Identify which cell holds the provided text, then report its (x, y) central coordinate. 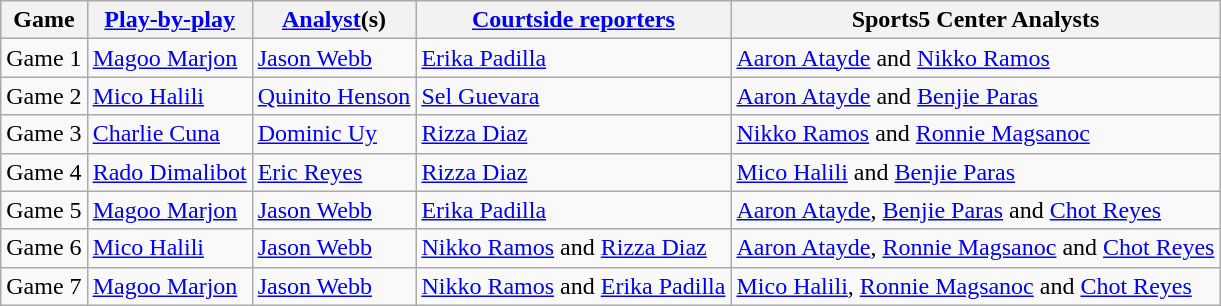
Play-by-play (170, 20)
Aaron Atayde and Nikko Ramos (976, 58)
Analyst(s) (334, 20)
Sel Guevara (574, 96)
Aaron Atayde, Ronnie Magsanoc and Chot Reyes (976, 248)
Courtside reporters (574, 20)
Nikko Ramos and Ronnie Magsanoc (976, 134)
Game 3 (44, 134)
Nikko Ramos and Rizza Diaz (574, 248)
Mico Halili, Ronnie Magsanoc and Chot Reyes (976, 286)
Dominic Uy (334, 134)
Game 4 (44, 172)
Aaron Atayde, Benjie Paras and Chot Reyes (976, 210)
Game 2 (44, 96)
Mico Halili and Benjie Paras (976, 172)
Rado Dimalibot (170, 172)
Charlie Cuna (170, 134)
Game 7 (44, 286)
Game (44, 20)
Game 5 (44, 210)
Sports5 Center Analysts (976, 20)
Aaron Atayde and Benjie Paras (976, 96)
Game 1 (44, 58)
Game 6 (44, 248)
Quinito Henson (334, 96)
Nikko Ramos and Erika Padilla (574, 286)
Eric Reyes (334, 172)
